Provide the [X, Y] coordinate of the cell's center where the given text is located.  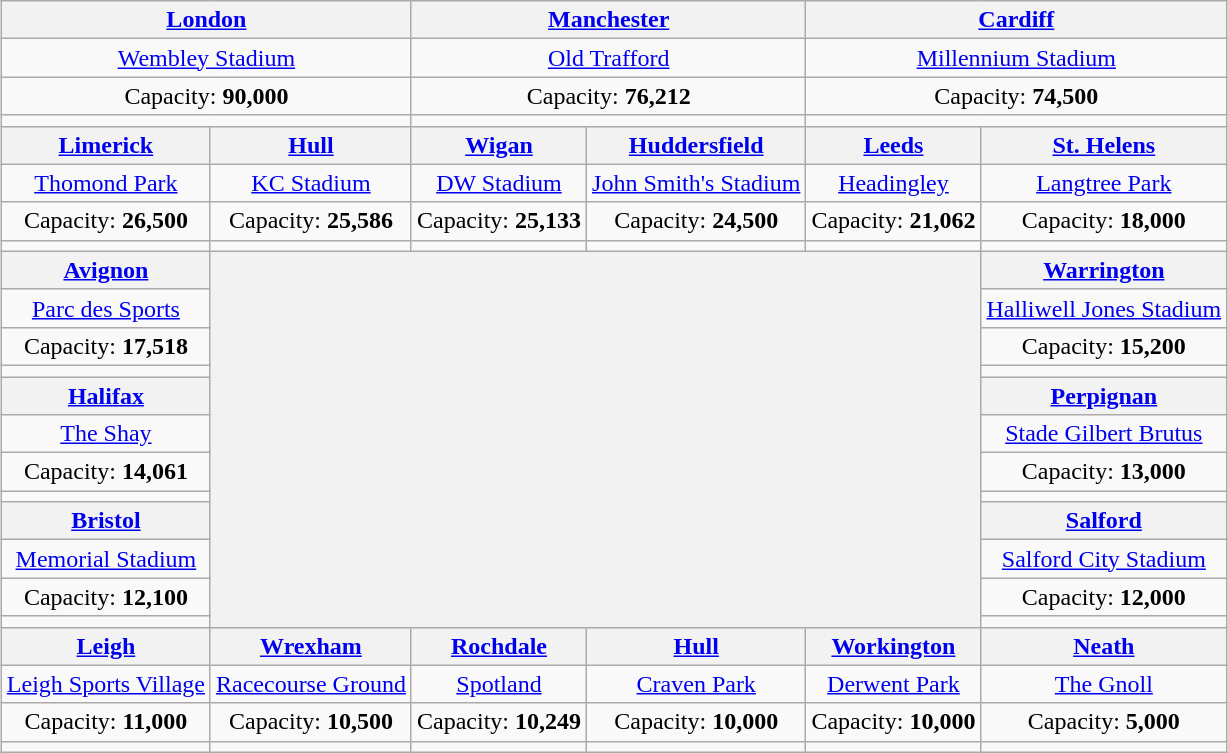
Cardiff [1016, 20]
Capacity: 13,000 [1104, 472]
The Shay [106, 434]
Capacity: 12,100 [106, 597]
Leeds [894, 145]
Leigh Sports Village [106, 684]
Huddersfield [696, 145]
Capacity: 14,061 [106, 472]
Capacity: 15,200 [1104, 346]
Capacity: 18,000 [1104, 221]
Memorial Stadium [106, 559]
Old Trafford [608, 58]
Wembley Stadium [206, 58]
Bristol [106, 521]
DW Stadium [498, 183]
Capacity: 11,000 [106, 722]
Derwent Park [894, 684]
Capacity: 74,500 [1016, 96]
Capacity: 24,500 [696, 221]
Neath [1104, 646]
Capacity: 76,212 [608, 96]
Perpignan [1104, 395]
Halifax [106, 395]
Warrington [1104, 270]
Stade Gilbert Brutus [1104, 434]
Thomond Park [106, 183]
Wigan [498, 145]
Workington [894, 646]
Capacity: 10,249 [498, 722]
Spotland [498, 684]
Salford City Stadium [1104, 559]
The Gnoll [1104, 684]
Leigh [106, 646]
KC Stadium [310, 183]
Racecourse Ground [310, 684]
Limerick [106, 145]
Parc des Sports [106, 308]
Craven Park [696, 684]
St. Helens [1104, 145]
Capacity: 25,586 [310, 221]
Capacity: 5,000 [1104, 722]
London [206, 20]
Avignon [106, 270]
Capacity: 21,062 [894, 221]
Salford [1104, 521]
Rochdale [498, 646]
Capacity: 25,133 [498, 221]
Capacity: 26,500 [106, 221]
Capacity: 10,500 [310, 722]
John Smith's Stadium [696, 183]
Capacity: 17,518 [106, 346]
Wrexham [310, 646]
Capacity: 90,000 [206, 96]
Capacity: 12,000 [1104, 597]
Headingley [894, 183]
Halliwell Jones Stadium [1104, 308]
Manchester [608, 20]
Millennium Stadium [1016, 58]
Langtree Park [1104, 183]
